From the cell containing the given text, extract its center point as (x, y) coordinate. 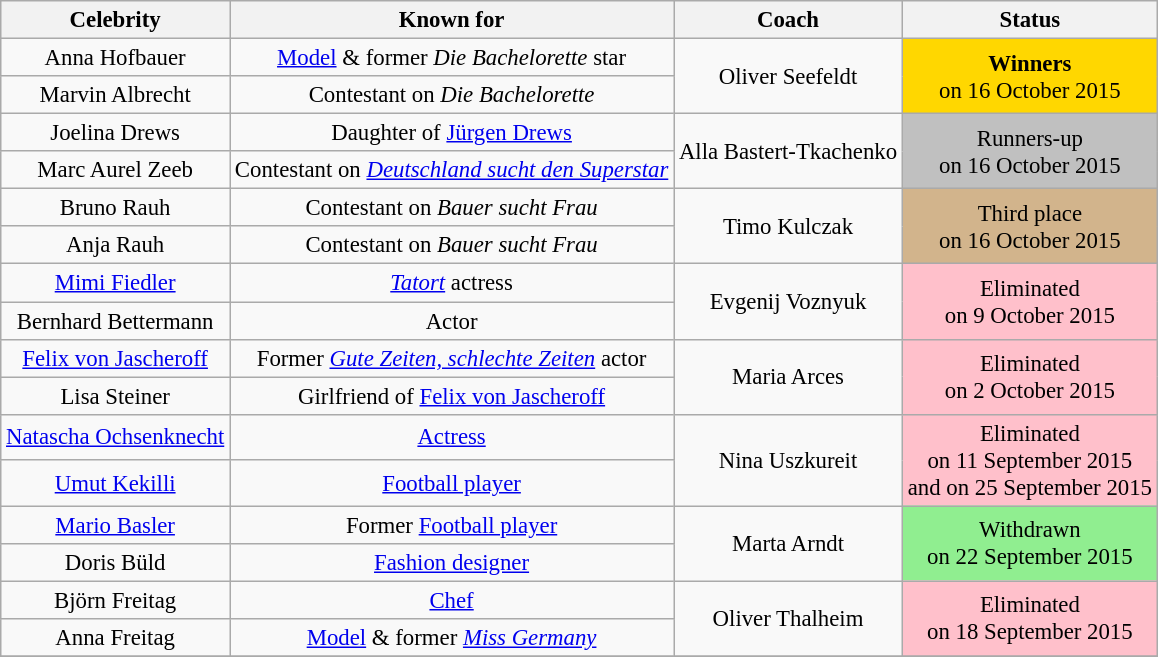
Model & former Die Bachelorette star (452, 57)
Eliminated on 18 September 2015 (1030, 618)
Winners on 16 October 2015 (1030, 76)
Timo Kulczak (788, 226)
Oliver Seefeldt (788, 76)
Björn Freitag (116, 600)
Marta Arndt (788, 544)
Bruno Rauh (116, 208)
Maria Arces (788, 376)
Nina Uszkureit (788, 460)
Oliver Thalheim (788, 618)
Football player (452, 483)
Anna Freitag (116, 638)
Eliminated on 9 October 2015 (1030, 302)
Doris Büld (116, 562)
Marc Aurel Zeeb (116, 170)
Chef (452, 600)
Coach (788, 20)
Mario Basler (116, 525)
Alla Bastert-Tkachenko (788, 152)
Status (1030, 20)
Actress (452, 437)
Third place on 16 October 2015 (1030, 226)
Marvin Albrecht (116, 95)
Anja Rauh (116, 245)
Eliminated on 2 October 2015 (1030, 376)
Celebrity (116, 20)
Actor (452, 321)
Model & former Miss Germany (452, 638)
Anna Hofbauer (116, 57)
Former Football player (452, 525)
Girlfriend of Felix von Jascheroff (452, 396)
Runners-up on 16 October 2015 (1030, 152)
Daughter of Jürgen Drews (452, 133)
Contestant on Die Bachelorette (452, 95)
Umut Kekilli (116, 483)
Contestant on Deutschland sucht den Superstar (452, 170)
Mimi Fiedler (116, 283)
Withdrawn on 22 September 2015 (1030, 544)
Bernhard Bettermann (116, 321)
Evgenij Voznyuk (788, 302)
Known for (452, 20)
Felix von Jascheroff (116, 358)
Natascha Ochsenknecht (116, 437)
Fashion designer (452, 562)
Former Gute Zeiten, schlechte Zeiten actor (452, 358)
Tatort actress (452, 283)
Lisa Steiner (116, 396)
Eliminated on 11 September 2015 and on 25 September 2015 (1030, 460)
Joelina Drews (116, 133)
